Pinpoint the cell where the given text exists, returning its [X, Y] midpoint coordinate. 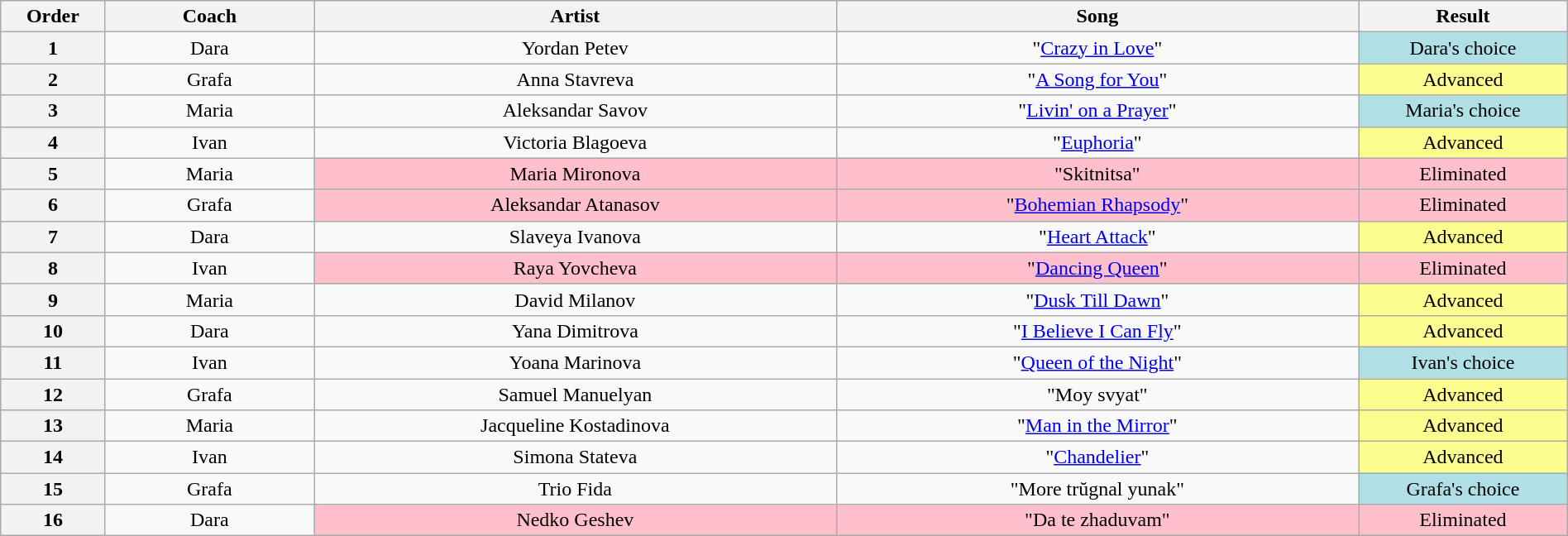
2 [53, 79]
"Bohemian Rhapsody" [1097, 205]
10 [53, 331]
"Queen of the Night" [1097, 362]
Nedko Geshev [576, 520]
Victoria Blagoeva [576, 142]
Simona Stateva [576, 457]
"Crazy in Love" [1097, 48]
14 [53, 457]
13 [53, 426]
"I Believe I Can Fly" [1097, 331]
"More trŭgnal yunak" [1097, 489]
Aleksandar Atanasov [576, 205]
4 [53, 142]
11 [53, 362]
12 [53, 395]
"Skitnitsa" [1097, 174]
Yordan Petev [576, 48]
7 [53, 237]
5 [53, 174]
9 [53, 299]
Maria Mironova [576, 174]
Samuel Manuelyan [576, 395]
6 [53, 205]
David Milanov [576, 299]
Raya Yovcheva [576, 268]
Yana Dimitrova [576, 331]
Slaveya Ivanova [576, 237]
Jacqueline Kostadinova [576, 426]
"A Song for You" [1097, 79]
"Heart Attack" [1097, 237]
"Livin' on a Prayer" [1097, 111]
Grafa's choice [1464, 489]
Trio Fida [576, 489]
8 [53, 268]
"Euphoria" [1097, 142]
Aleksandar Savov [576, 111]
Dara's choice [1464, 48]
Order [53, 17]
Yoana Marinova [576, 362]
"Chandelier" [1097, 457]
Maria's choice [1464, 111]
"Dancing Queen" [1097, 268]
Result [1464, 17]
Anna Stavreva [576, 79]
Coach [210, 17]
16 [53, 520]
Ivan's choice [1464, 362]
Artist [576, 17]
Song [1097, 17]
"Moy svyat" [1097, 395]
"Da te zhaduvam" [1097, 520]
"Dusk Till Dawn" [1097, 299]
15 [53, 489]
"Man in the Mirror" [1097, 426]
3 [53, 111]
1 [53, 48]
